Pinpoint the cell where the given text exists, returning its (X, Y) midpoint coordinate. 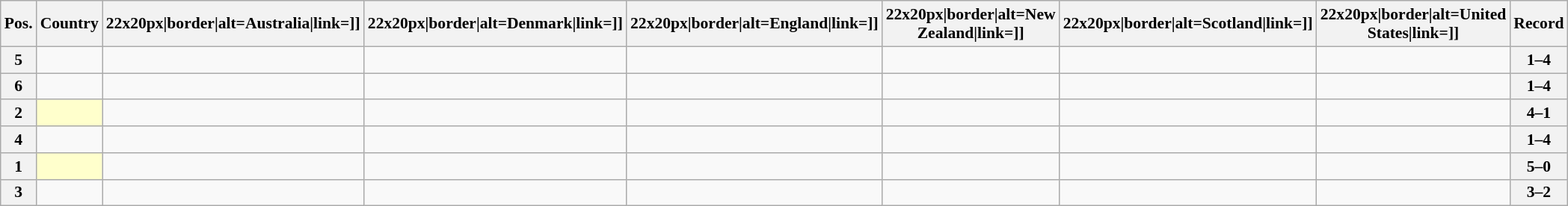
22x20px|border|alt=United States|link=]] (1413, 24)
6 (19, 87)
4–1 (1539, 113)
2 (19, 113)
22x20px|border|alt=New Zealand|link=]] (971, 24)
1 (19, 166)
4 (19, 140)
Country (70, 24)
Record (1539, 24)
3–2 (1539, 193)
3 (19, 193)
22x20px|border|alt=Australia|link=]] (233, 24)
22x20px|border|alt=Scotland|link=]] (1188, 24)
22x20px|border|alt=Denmark|link=]] (495, 24)
5 (19, 60)
5–0 (1539, 166)
22x20px|border|alt=England|link=]] (754, 24)
Pos. (19, 24)
